Return (x, y) of the center of cell containing provided text 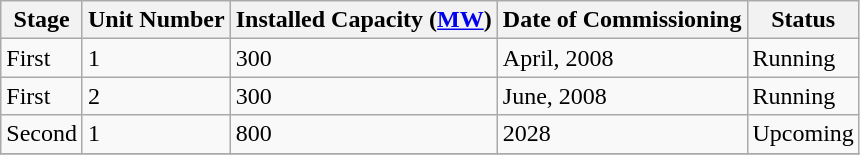
April, 2008 (622, 58)
2 (156, 96)
Second (42, 134)
800 (364, 134)
Status (803, 20)
June, 2008 (622, 96)
Upcoming (803, 134)
Installed Capacity (MW) (364, 20)
Stage (42, 20)
Date of Commissioning (622, 20)
2028 (622, 134)
Unit Number (156, 20)
